Determine the [x, y] coordinate at the center of the cell enclosing the given text.  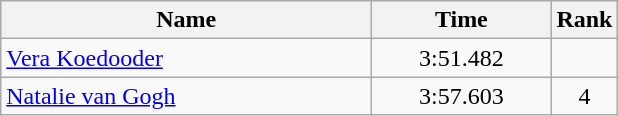
Name [186, 20]
3:57.603 [462, 96]
Vera Koedooder [186, 58]
Rank [584, 20]
4 [584, 96]
Natalie van Gogh [186, 96]
3:51.482 [462, 58]
Time [462, 20]
